Detect which cell encompasses the target text, then output its (x, y) center coordinate. 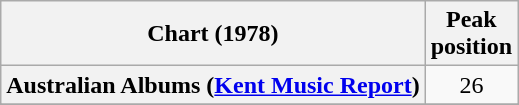
Australian Albums (Kent Music Report) (213, 85)
Peakposition (471, 34)
Chart (1978) (213, 34)
26 (471, 85)
